Return the [x, y] coordinate for the center point of the cell that contains the specified text.  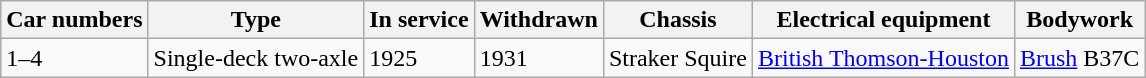
Bodywork [1079, 20]
Car numbers [74, 20]
Withdrawn [538, 20]
1931 [538, 58]
1925 [419, 58]
In service [419, 20]
British Thomson-Houston [883, 58]
Brush B37C [1079, 58]
Single-deck two-axle [256, 58]
Electrical equipment [883, 20]
Straker Squire [678, 58]
Type [256, 20]
1–4 [74, 58]
Chassis [678, 20]
